From the cell containing the given text, extract its center point as (X, Y) coordinate. 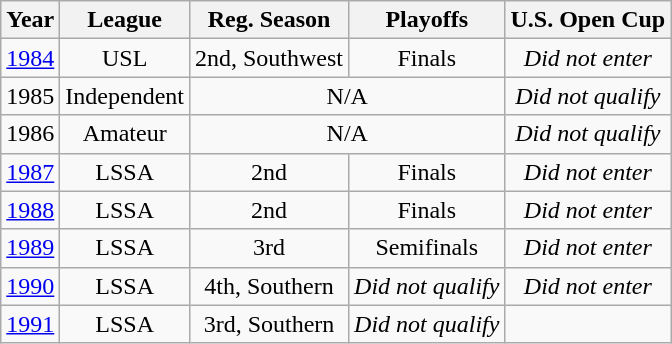
4th, Southern (268, 286)
League (125, 20)
Amateur (125, 134)
U.S. Open Cup (588, 20)
1988 (30, 210)
Year (30, 20)
1990 (30, 286)
3rd (268, 248)
1987 (30, 172)
1989 (30, 248)
3rd, Southern (268, 324)
Semifinals (427, 248)
Playoffs (427, 20)
1986 (30, 134)
Reg. Season (268, 20)
USL (125, 58)
2nd, Southwest (268, 58)
1985 (30, 96)
Independent (125, 96)
1984 (30, 58)
1991 (30, 324)
